Provide the [x, y] coordinate of the cell's center where the given text is located.  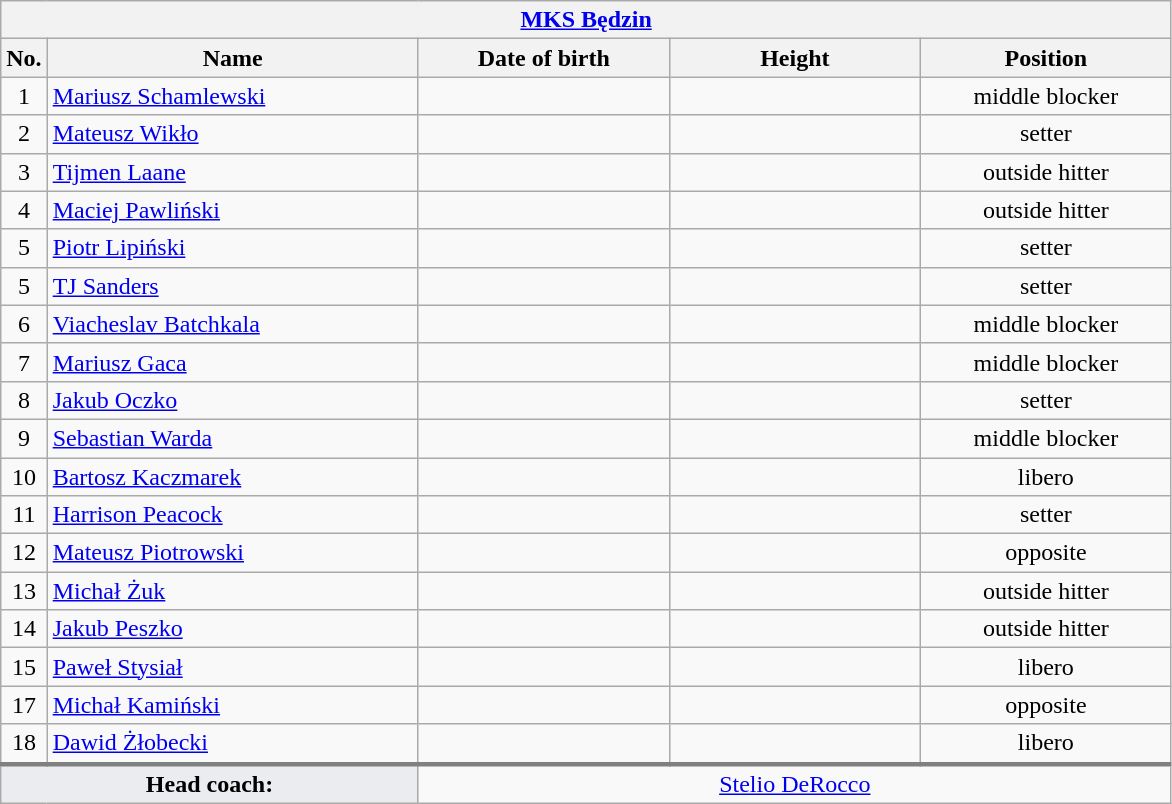
6 [24, 324]
Paweł Stysiał [232, 667]
3 [24, 172]
7 [24, 362]
15 [24, 667]
Mariusz Gaca [232, 362]
TJ Sanders [232, 286]
Piotr Lipiński [232, 248]
9 [24, 438]
Michał Kamiński [232, 705]
Jakub Oczko [232, 400]
Michał Żuk [232, 591]
11 [24, 515]
Jakub Peszko [232, 629]
10 [24, 477]
4 [24, 210]
Bartosz Kaczmarek [232, 477]
Sebastian Warda [232, 438]
Mateusz Wikło [232, 134]
Viacheslav Batchkala [232, 324]
14 [24, 629]
MKS Będzin [586, 20]
Mateusz Piotrowski [232, 553]
18 [24, 744]
Height [794, 58]
Maciej Pawliński [232, 210]
Name [232, 58]
Harrison Peacock [232, 515]
2 [24, 134]
Date of birth [544, 58]
No. [24, 58]
Tijmen Laane [232, 172]
Position [1046, 58]
8 [24, 400]
1 [24, 96]
Dawid Żłobecki [232, 744]
Head coach: [210, 784]
13 [24, 591]
17 [24, 705]
Mariusz Schamlewski [232, 96]
12 [24, 553]
Stelio DeRocco [794, 784]
